Capture the cell that displays the provided text and extract its (X, Y) central coordinate. 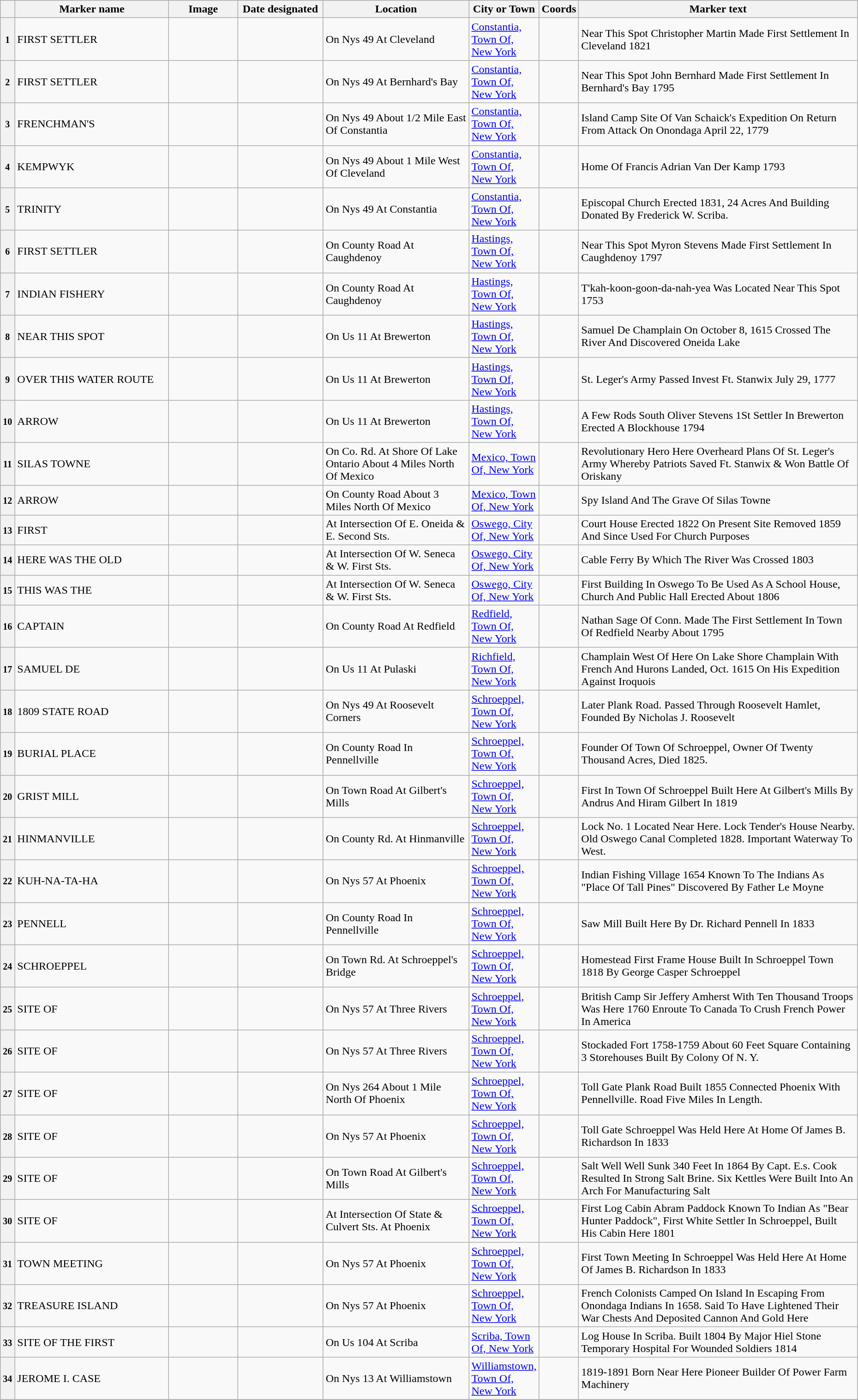
First Building In Oswego To Be Used As A School House, Church And Public Hall Erected About 1806 (718, 590)
On Nys 49 At Cleveland (396, 39)
15 (7, 590)
At Intersection Of State & Culvert Sts. At Phoenix (396, 1221)
CAPTAIN (92, 626)
A Few Rods South Oliver Stevens 1St Settler In Brewerton Erected A Blockhouse 1794 (718, 421)
On Us 104 At Scriba (396, 1342)
HERE WAS THE OLD (92, 560)
INDIAN FISHERY (92, 294)
Location (396, 9)
6 (7, 251)
13 (7, 530)
24 (7, 966)
21 (7, 839)
Revolutionary Hero Here Overheard Plans Of St. Leger's Army Whereby Patriots Saved Ft. Stanwix & Won Battle Of Oriskany (718, 464)
On Nys 264 About 1 Mile North Of Phoenix (396, 1093)
HINMANVILLE (92, 839)
Marker name (92, 9)
On Co. Rd. At Shore Of Lake Ontario About 4 Miles North Of Mexico (396, 464)
Near This Spot John Bernhard Made First Settlement In Bernhard's Bay 1795 (718, 82)
TOWN MEETING (92, 1263)
Nathan Sage Of Conn. Made The First Settlement In Town Of Redfield Nearby About 1795 (718, 626)
PENNELL (92, 923)
FIRST (92, 530)
SAMUEL DE (92, 669)
Indian Fishing Village 1654 Known To The Indians As "Place Of Tall Pines" Discovered By Father Le Moyne (718, 881)
9 (7, 379)
NEAR THIS SPOT (92, 336)
On Nys 49 About 1/2 Mile East Of Constantia (396, 124)
SITE OF THE FIRST (92, 1342)
19 (7, 754)
17 (7, 669)
5 (7, 209)
KEMPWYK (92, 167)
25 (7, 1008)
1 (7, 39)
Near This Spot Myron Stevens Made First Settlement In Caughdenoy 1797 (718, 251)
Stockaded Fort 1758-1759 About 60 Feet Square Containing 3 Storehouses Built By Colony Of N. Y. (718, 1051)
On Nys 49 At Constantia (396, 209)
26 (7, 1051)
St. Leger's Army Passed Invest Ft. Stanwix July 29, 1777 (718, 379)
SCHROEPPEL (92, 966)
Lock No. 1 Located Near Here. Lock Tender's House Nearby. Old Oswego Canal Completed 1828. Important Waterway To West. (718, 839)
First Town Meeting In Schroeppel Was Held Here At Home Of James B. Richardson In 1833 (718, 1263)
City or Town (504, 9)
Scriba, Town Of, New York (504, 1342)
Redfield, Town Of, New York (504, 626)
First In Town Of Schroeppel Built Here At Gilbert's Mills By Andrus And Hiram Gilbert In 1819 (718, 796)
18 (7, 711)
On County Rd. At Hinmanville (396, 839)
On Town Rd. At Schroeppel's Bridge (396, 966)
Marker text (718, 9)
Cable Ferry By Which The River Was Crossed 1803 (718, 560)
British Camp Sir Jeffery Amherst With Ten Thousand Troops Was Here 1760 Enroute To Canada To Crush French Power In America (718, 1008)
KUH-NA-TA-HA (92, 881)
Court House Erected 1822 On Present Site Removed 1859 And Since Used For Church Purposes (718, 530)
On Nys 49 At Bernhard's Bay (396, 82)
Coords (559, 9)
Homestead First Frame House Built In Schroeppel Town 1818 By George Casper Schroeppel (718, 966)
31 (7, 1263)
Toll Gate Schroeppel Was Held Here At Home Of James B. Richardson In 1833 (718, 1136)
7 (7, 294)
33 (7, 1342)
JEROME I. CASE (92, 1378)
4 (7, 167)
Episcopal Church Erected 1831, 24 Acres And Building Donated By Frederick W. Scriba. (718, 209)
First Log Cabin Abram Paddock Known To Indian As "Bear Hunter Paddock", First White Settler In Schroeppel, Built His Cabin Here 1801 (718, 1221)
30 (7, 1221)
FRENCHMAN'S (92, 124)
Champlain West Of Here On Lake Shore Champlain With French And Hurons Landed, Oct. 1615 On His Expedition Against Iroquois (718, 669)
T'kah-koon-goon-da-nah-yea Was Located Near This Spot 1753 (718, 294)
Later Plank Road. Passed Through Roosevelt Hamlet, Founded By Nicholas J. Roosevelt (718, 711)
Image (203, 9)
10 (7, 421)
Log House In Scriba. Built 1804 By Major Hiel Stone Temporary Hospital For Wounded Soldiers 1814 (718, 1342)
On County Road At Redfield (396, 626)
Salt Well Well Sunk 340 Feet In 1864 By Capt. E.s. Cook Resulted In Strong Salt Brine. Six Kettles Were Built Into An Arch For Manufacturing Salt (718, 1179)
Spy Island And The Grave Of Silas Towne (718, 500)
1809 STATE ROAD (92, 711)
3 (7, 124)
Date designated (280, 9)
23 (7, 923)
Toll Gate Plank Road Built 1855 Connected Phoenix With Pennellville. Road Five Miles In Length. (718, 1093)
BURIAL PLACE (92, 754)
14 (7, 560)
On Us 11 At Pulaski (396, 669)
29 (7, 1179)
11 (7, 464)
GRIST MILL (92, 796)
Island Camp Site Of Van Schaick's Expedition On Return From Attack On Onondaga April 22, 1779 (718, 124)
8 (7, 336)
Samuel De Champlain On October 8, 1615 Crossed The River And Discovered Oneida Lake (718, 336)
SILAS TOWNE (92, 464)
12 (7, 500)
Richfield, Town Of, New York (504, 669)
16 (7, 626)
Saw Mill Built Here By Dr. Richard Pennell In 1833 (718, 923)
Near This Spot Christopher Martin Made First Settlement In Cleveland 1821 (718, 39)
Williamstown, Town Of, New York (504, 1378)
Founder Of Town Of Schroeppel, Owner Of Twenty Thousand Acres, Died 1825. (718, 754)
On Nys 49 At Roosevelt Corners (396, 711)
27 (7, 1093)
On Nys 13 At Williamstown (396, 1378)
28 (7, 1136)
1819-1891 Born Near Here Pioneer Builder Of Power Farm Machinery (718, 1378)
Home Of Francis Adrian Van Der Kamp 1793 (718, 167)
THIS WAS THE (92, 590)
TREASURE ISLAND (92, 1306)
20 (7, 796)
On County Road About 3 Miles North Of Mexico (396, 500)
OVER THIS WATER ROUTE (92, 379)
32 (7, 1306)
On Nys 49 About 1 Mile West Of Cleveland (396, 167)
At Intersection Of E. Oneida & E. Second Sts. (396, 530)
34 (7, 1378)
2 (7, 82)
22 (7, 881)
TRINITY (92, 209)
